From the cell containing the given text, extract its center point as (x, y) coordinate. 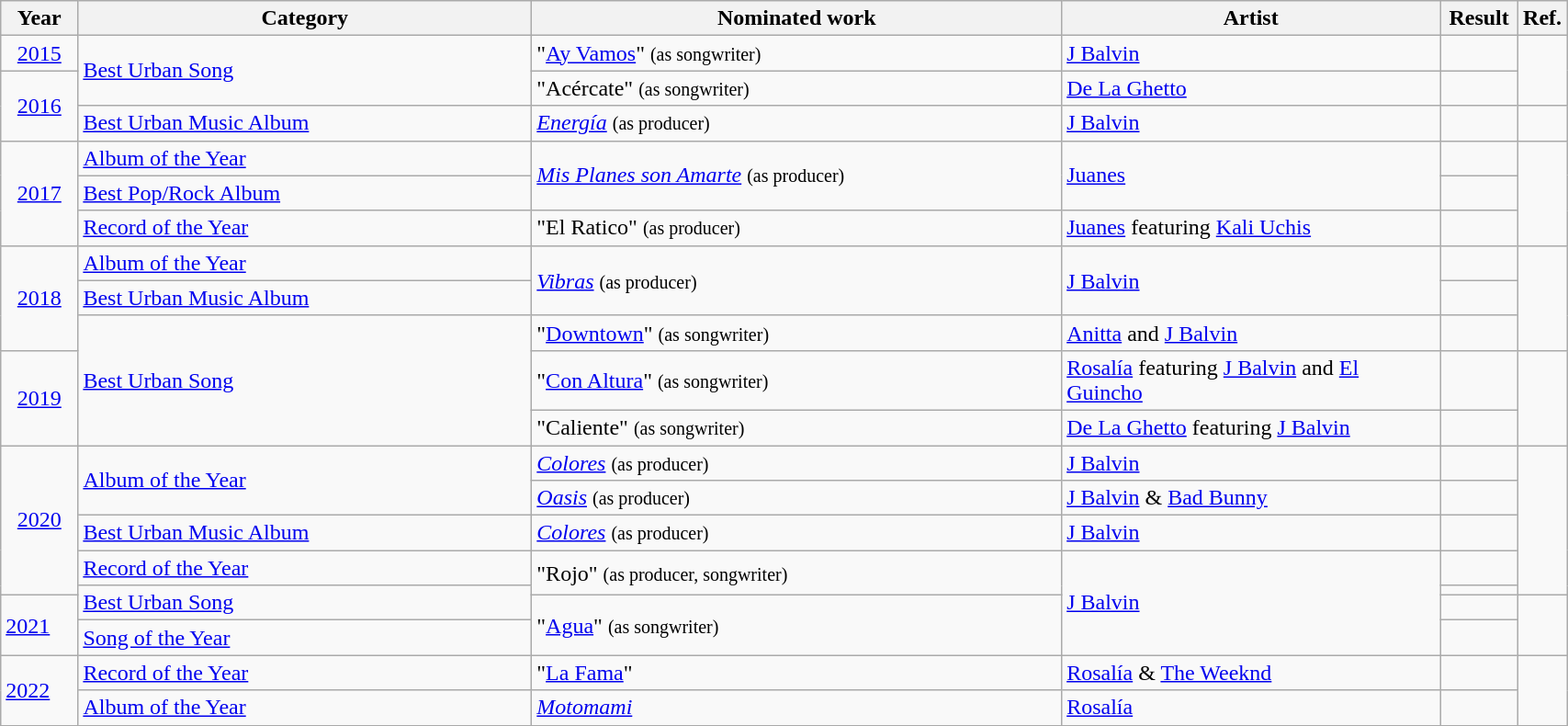
Song of the Year (305, 638)
"Con Altura" (as songwriter) (797, 380)
Rosalía (1251, 708)
2019 (39, 397)
2020 (39, 520)
Vibras (as producer) (797, 280)
"Ay Vamos" (as songwriter) (797, 53)
Motomami (797, 708)
Artist (1251, 18)
2021 (39, 625)
Juanes (1251, 176)
Nominated work (797, 18)
"El Ratico" (as producer) (797, 228)
Rosalía & The Weeknd (1251, 673)
De La Ghetto (1251, 88)
Ref. (1543, 18)
Juanes featuring Kali Uchis (1251, 228)
Year (39, 18)
"Downtown" (as songwriter) (797, 333)
2022 (39, 690)
Category (305, 18)
J Balvin & Bad Bunny (1251, 498)
2016 (39, 106)
"Rojo" (as producer, songwriter) (797, 573)
"Agua" (as songwriter) (797, 625)
Rosalía featuring J Balvin and El Guincho (1251, 380)
"La Fama" (797, 673)
Anitta and J Balvin (1251, 333)
"Acércate" (as songwriter) (797, 88)
"Caliente" (as songwriter) (797, 427)
Energía (as producer) (797, 123)
2017 (39, 193)
2015 (39, 53)
Mis Planes son Amarte (as producer) (797, 176)
2018 (39, 298)
De La Ghetto featuring J Balvin (1251, 427)
Best Pop/Rock Album (305, 193)
Oasis (as producer) (797, 498)
Result (1479, 18)
